For the text-containing cell, return its midpoint in [x, y] coordinate format. 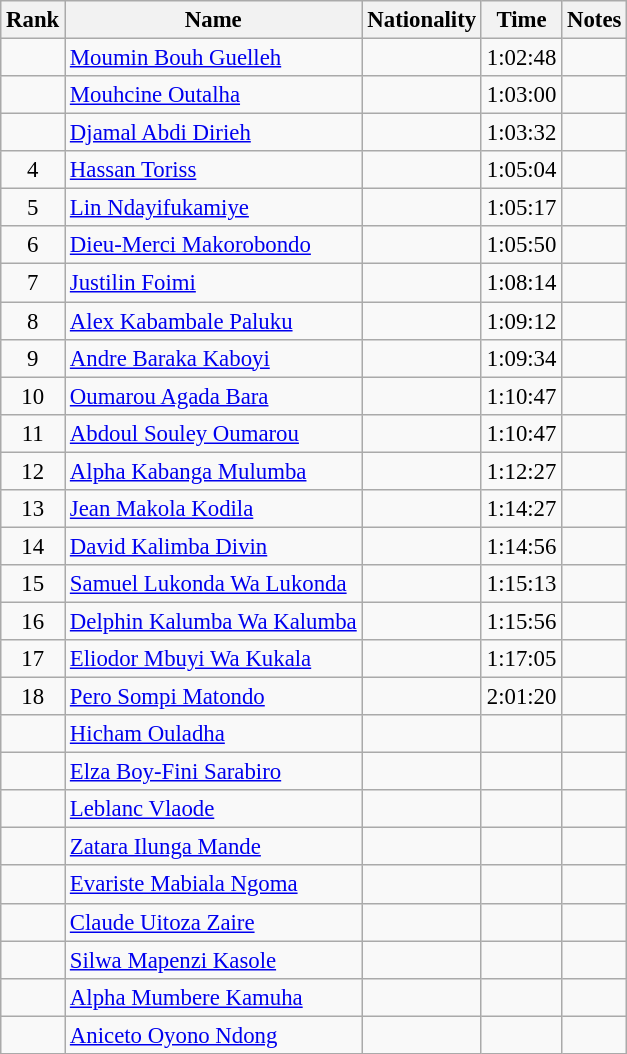
18 [33, 697]
1:02:48 [521, 58]
Samuel Lukonda Wa Lukonda [214, 584]
12 [33, 471]
Hassan Toriss [214, 170]
Name [214, 20]
4 [33, 170]
13 [33, 509]
Pero Sompi Matondo [214, 697]
16 [33, 621]
Nationality [422, 20]
1:15:56 [521, 621]
Alpha Mumbere Kamuha [214, 997]
10 [33, 396]
Zatara Ilunga Mande [214, 847]
1:03:32 [521, 133]
1:09:34 [521, 358]
8 [33, 321]
Abdoul Souley Oumarou [214, 433]
1:05:50 [521, 245]
Leblanc Vlaode [214, 809]
1:03:00 [521, 95]
7 [33, 283]
1:09:12 [521, 321]
Eliodor Mbuyi Wa Kukala [214, 659]
1:14:56 [521, 546]
1:05:04 [521, 170]
Jean Makola Kodila [214, 509]
Time [521, 20]
1:08:14 [521, 283]
17 [33, 659]
2:01:20 [521, 697]
Dieu-Merci Makorobondo [214, 245]
Alex Kabambale Paluku [214, 321]
14 [33, 546]
1:12:27 [521, 471]
Andre Baraka Kaboyi [214, 358]
1:05:17 [521, 208]
5 [33, 208]
11 [33, 433]
Silwa Mapenzi Kasole [214, 960]
Hicham Ouladha [214, 734]
Oumarou Agada Bara [214, 396]
Evariste Mabiala Ngoma [214, 885]
15 [33, 584]
Aniceto Oyono Ndong [214, 1035]
Elza Boy-Fini Sarabiro [214, 772]
Lin Ndayifukamiye [214, 208]
6 [33, 245]
Alpha Kabanga Mulumba [214, 471]
Claude Uitoza Zaire [214, 922]
1:17:05 [521, 659]
Moumin Bouh Guelleh [214, 58]
Mouhcine Outalha [214, 95]
1:15:13 [521, 584]
Rank [33, 20]
Justilin Foimi [214, 283]
1:14:27 [521, 509]
9 [33, 358]
Notes [594, 20]
Djamal Abdi Dirieh [214, 133]
David Kalimba Divin [214, 546]
Delphin Kalumba Wa Kalumba [214, 621]
